Return [X, Y] of the center of cell containing provided text 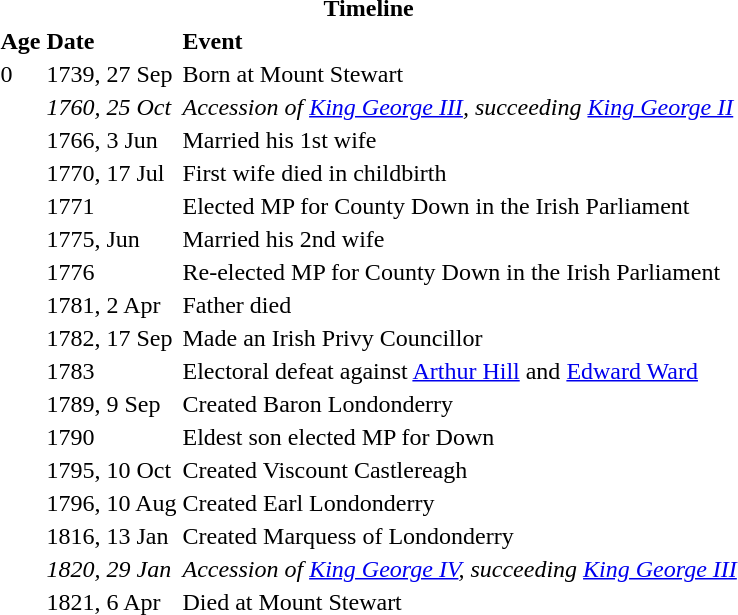
Born at Mount Stewart [460, 74]
1790 [112, 437]
Elected MP for County Down in the Irish Parliament [460, 206]
Married his 1st wife [460, 140]
1776 [112, 272]
1770, 17 Jul [112, 173]
Re-elected MP for County Down in the Irish Parliament [460, 272]
1739, 27 Sep [112, 74]
1766, 3 Jun [112, 140]
1795, 10 Oct [112, 470]
1783 [112, 371]
1820, 29 Jan [112, 569]
Father died [460, 305]
Electoral defeat against Arthur Hill and Edward Ward [460, 371]
Made an Irish Privy Councillor [460, 338]
Created Baron Londonderry [460, 404]
1781, 2 Apr [112, 305]
Date [112, 41]
Created Earl Londonderry [460, 503]
Eldest son elected MP for Down [460, 437]
1782, 17 Sep [112, 338]
Accession of King George III, succeeding King George II [460, 107]
Event [460, 41]
First wife died in childbirth [460, 173]
1789, 9 Sep [112, 404]
1816, 13 Jan [112, 536]
1796, 10 Aug [112, 503]
Married his 2nd wife [460, 239]
1775, Jun [112, 239]
1760, 25 Oct [112, 107]
Created Marquess of Londonderry [460, 536]
1771 [112, 206]
Accession of King George IV, succeeding King George III [460, 569]
Created Viscount Castlereagh [460, 470]
